Return (x, y) of the center of cell containing provided text 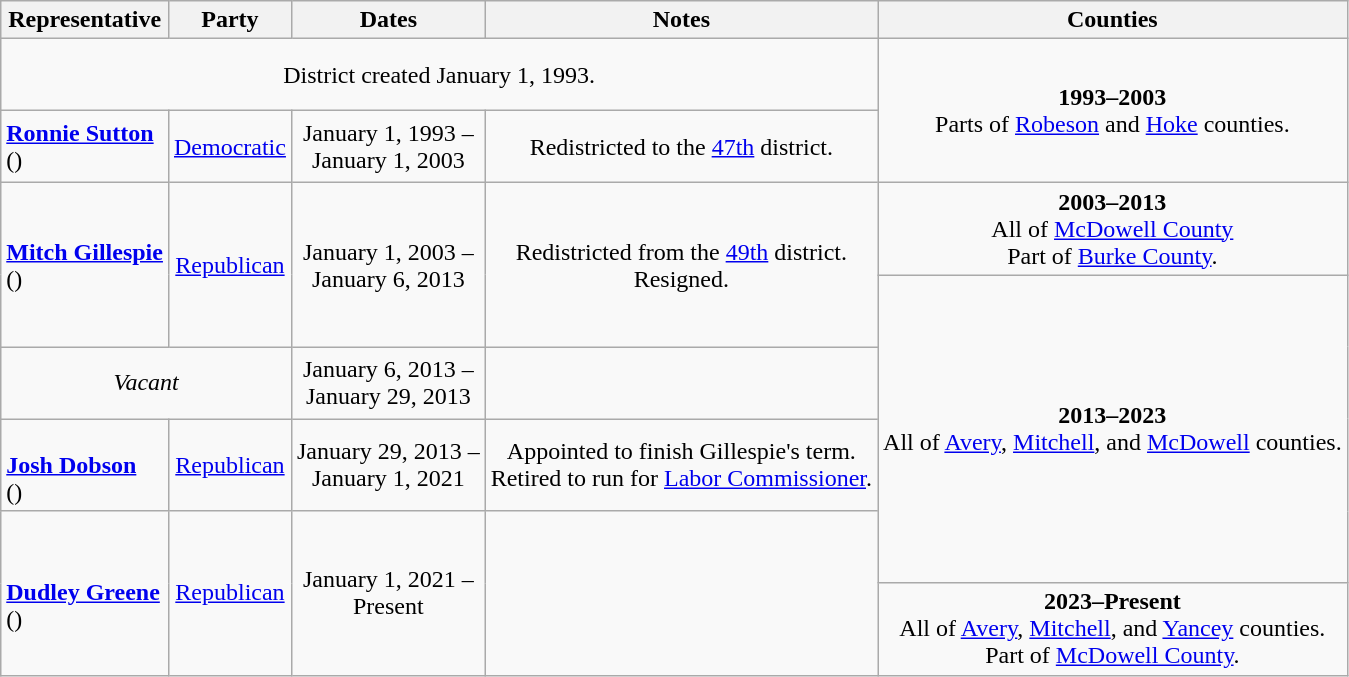
January 1, 1993 – January 1, 2003 (388, 147)
2013–2023 All of Avery, Mitchell, and McDowell counties. (1113, 429)
Mitch Gillespie() (85, 265)
Appointed to finish Gillespie's term. Retired to run for Labor Commissioner. (681, 465)
January 6, 2013 – January 29, 2013 (388, 383)
Representative (85, 20)
January 1, 2003 – January 6, 2013 (388, 265)
Party (230, 20)
Dudley Greene() (85, 593)
Notes (681, 20)
Democratic (230, 147)
Vacant (146, 383)
District created January 1, 1993. (440, 75)
1993–2003 Parts of Robeson and Hoke counties. (1113, 111)
2003–2013 All of McDowell County Part of Burke County. (1113, 229)
Josh Dobson() (85, 465)
2023–Present All of Avery, Mitchell, and Yancey counties. Part of McDowell County. (1113, 629)
Redistricted from the 49th district. Resigned. (681, 265)
Dates (388, 20)
January 29, 2013 – January 1, 2021 (388, 465)
Ronnie Sutton() (85, 147)
January 1, 2021 – Present (388, 593)
Counties (1113, 20)
Redistricted to the 47th district. (681, 147)
